Pinpoint the cell where the given text exists, returning its [x, y] midpoint coordinate. 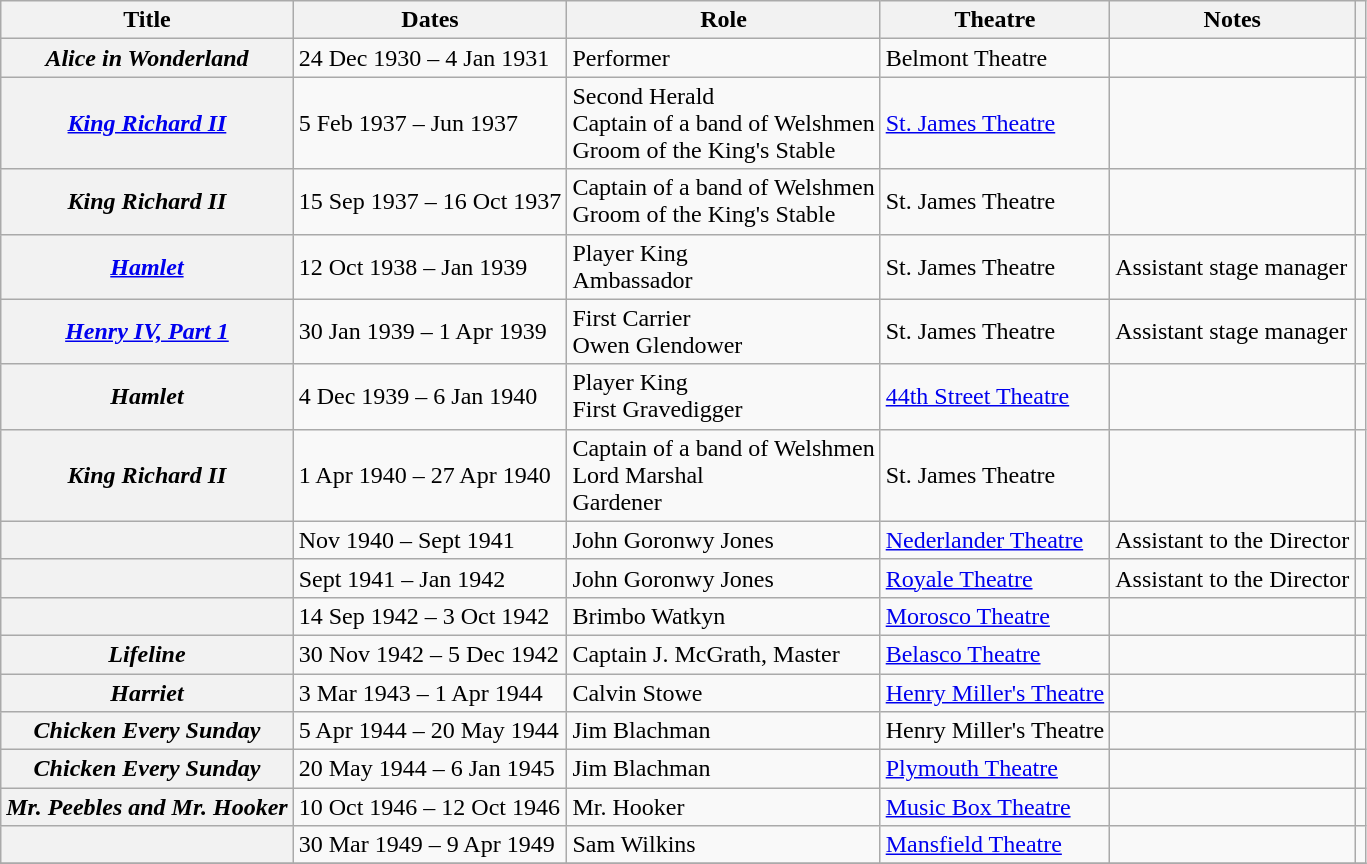
Belmont Theatre [995, 58]
30 Jan 1939 – 1 Apr 1939 [430, 332]
12 Oct 1938 – Jan 1939 [430, 266]
Notes [1232, 20]
Sam Wilkins [724, 845]
Henry IV, Part 1 [147, 332]
20 May 1944 – 6 Jan 1945 [430, 769]
Brimbo Watkyn [724, 616]
15 Sep 1937 – 16 Oct 1937 [430, 202]
Royale Theatre [995, 578]
Nov 1940 – Sept 1941 [430, 540]
44th Street Theatre [995, 396]
24 Dec 1930 – 4 Jan 1931 [430, 58]
Mansfield Theatre [995, 845]
First CarrierOwen Glendower [724, 332]
Lifeline [147, 654]
30 Nov 1942 – 5 Dec 1942 [430, 654]
Player KingAmbassador [724, 266]
14 Sep 1942 – 3 Oct 1942 [430, 616]
Morosco Theatre [995, 616]
4 Dec 1939 – 6 Jan 1940 [430, 396]
30 Mar 1949 – 9 Apr 1949 [430, 845]
Captain of a band of WelshmenLord MarshalGardener [724, 475]
Mr. Peebles and Mr. Hooker [147, 807]
10 Oct 1946 – 12 Oct 1946 [430, 807]
1 Apr 1940 – 27 Apr 1940 [430, 475]
Calvin Stowe [724, 693]
Nederlander Theatre [995, 540]
Dates [430, 20]
Role [724, 20]
Sept 1941 – Jan 1942 [430, 578]
5 Feb 1937 – Jun 1937 [430, 123]
Harriet [147, 693]
Theatre [995, 20]
Second HeraldCaptain of a band of WelshmenGroom of the King's Stable [724, 123]
Player KingFirst Gravedigger [724, 396]
Mr. Hooker [724, 807]
Performer [724, 58]
5 Apr 1944 – 20 May 1944 [430, 731]
Title [147, 20]
Captain of a band of WelshmenGroom of the King's Stable [724, 202]
Music Box Theatre [995, 807]
Captain J. McGrath, Master [724, 654]
Alice in Wonderland [147, 58]
Belasco Theatre [995, 654]
3 Mar 1943 – 1 Apr 1944 [430, 693]
Plymouth Theatre [995, 769]
